For the text-containing cell, return its midpoint in [X, Y] coordinate format. 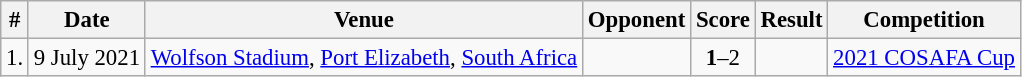
1–2 [724, 58]
Competition [924, 20]
Opponent [637, 20]
9 July 2021 [86, 58]
Date [86, 20]
1. [15, 58]
2021 COSAFA Cup [924, 58]
Result [792, 20]
Score [724, 20]
# [15, 20]
Venue [364, 20]
Wolfson Stadium, Port Elizabeth, South Africa [364, 58]
